Determine the [x, y] coordinate at the center of the cell enclosing the given text.  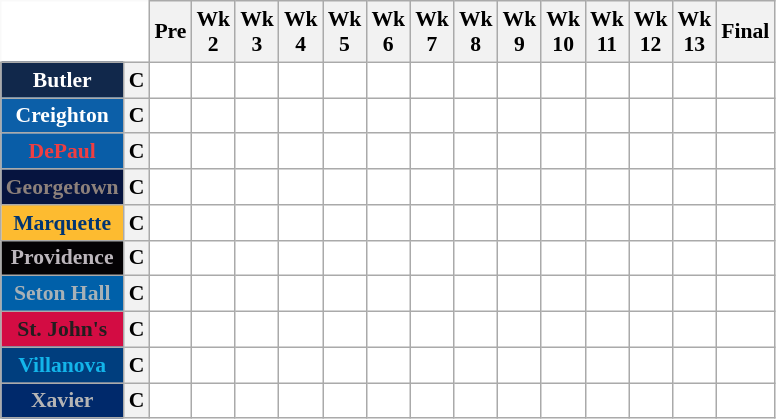
Wk7 [432, 32]
Xavier [62, 401]
Seton Hall [62, 294]
Creighton [62, 116]
Wk6 [388, 32]
Wk4 [301, 32]
Wk9 [520, 32]
Georgetown [62, 187]
Butler [62, 80]
Wk11 [607, 32]
Wk5 [345, 32]
Marquette [62, 223]
Wk12 [651, 32]
Wk8 [476, 32]
Final [745, 32]
St. John's [62, 330]
Pre [170, 32]
DePaul [62, 152]
Wk10 [563, 32]
Providence [62, 258]
Wk3 [257, 32]
Wk13 [694, 32]
Wk2 [213, 32]
Villanova [62, 365]
